Search for the cell housing the specified text and yield its (x, y) center coordinate. 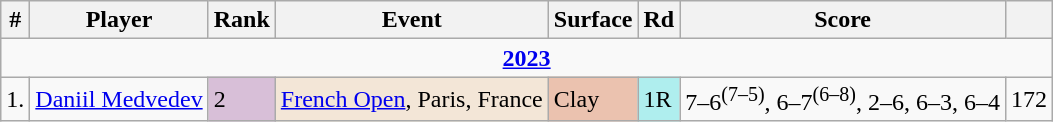
Daniil Medvedev (119, 100)
Rd (659, 20)
Surface (593, 20)
Clay (593, 100)
Player (119, 20)
# (16, 20)
172 (1028, 100)
1. (16, 100)
Event (412, 20)
Rank (242, 20)
French Open, Paris, France (412, 100)
1R (659, 100)
Score (843, 20)
2 (242, 100)
2023 (527, 58)
7–6(7–5), 6–7(6–8), 2–6, 6–3, 6–4 (843, 100)
